Find where the given text appears and provide that cell's center as (X, Y) coordinate. 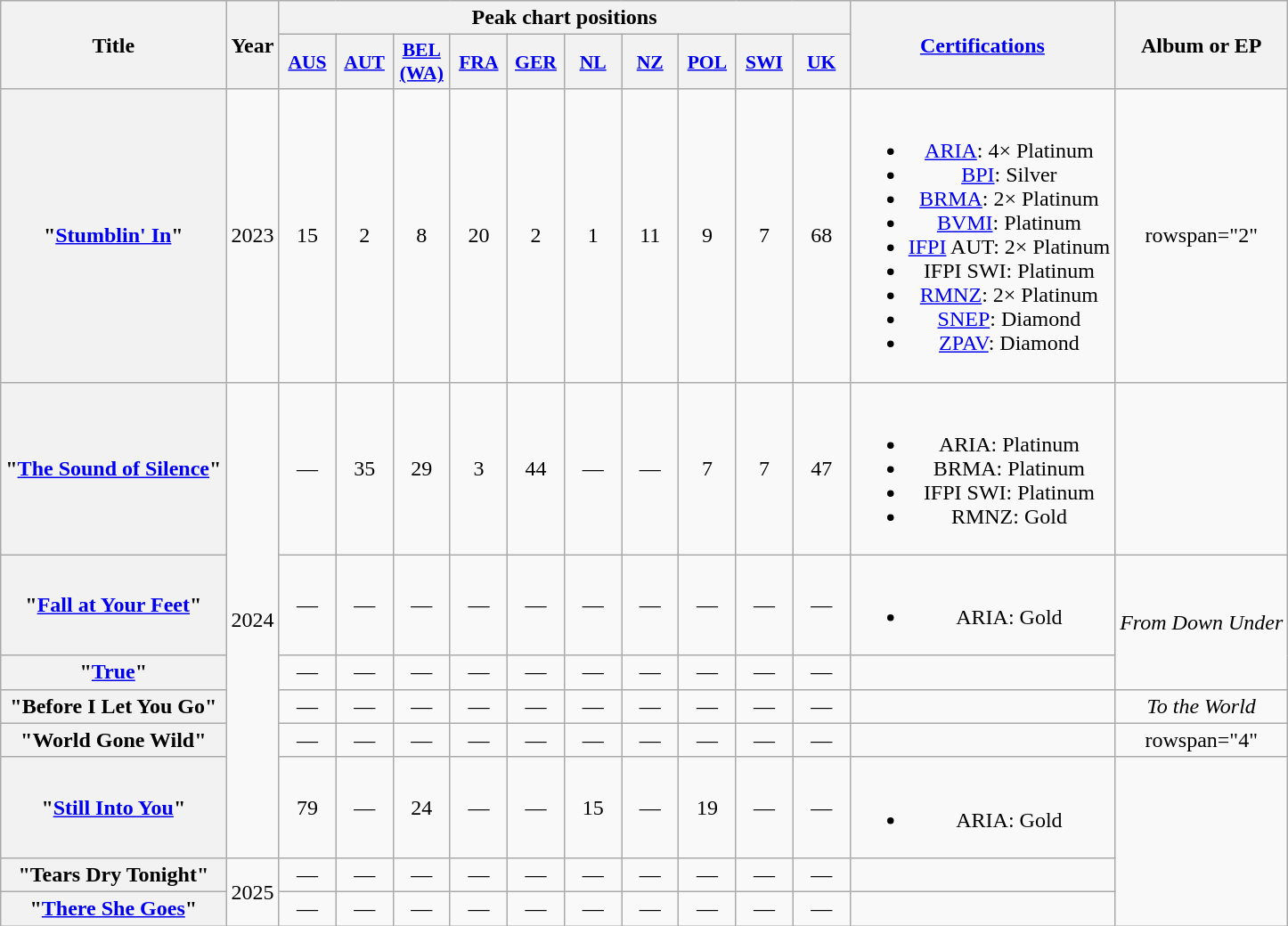
20 (478, 235)
8 (421, 235)
NL (593, 62)
"True" (114, 672)
"Stumblin' In" (114, 235)
UK (821, 62)
"Before I Let You Go" (114, 706)
79 (307, 807)
Peak chart positions (565, 18)
FRA (478, 62)
rowspan="4" (1202, 740)
44 (535, 468)
9 (707, 235)
11 (650, 235)
GER (535, 62)
NZ (650, 62)
Year (253, 45)
68 (821, 235)
Title (114, 45)
SWI (764, 62)
"Fall at Your Feet" (114, 605)
"Tears Dry Tonight" (114, 874)
rowspan="2" (1202, 235)
"The Sound of Silence" (114, 468)
2024 (253, 620)
BEL(WA) (421, 62)
AUT (364, 62)
24 (421, 807)
"There She Goes" (114, 908)
3 (478, 468)
Certifications (982, 45)
19 (707, 807)
To the World (1202, 706)
29 (421, 468)
2025 (253, 891)
2023 (253, 235)
47 (821, 468)
ARIA: PlatinumBRMA: PlatinumIFPI SWI: PlatinumRMNZ: Gold (982, 468)
AUS (307, 62)
POL (707, 62)
"World Gone Wild" (114, 740)
From Down Under (1202, 621)
1 (593, 235)
Album or EP (1202, 45)
"Still Into You" (114, 807)
ARIA: 4× PlatinumBPI: SilverBRMA: 2× PlatinumBVMI: PlatinumIFPI AUT: 2× PlatinumIFPI SWI: PlatinumRMNZ: 2× PlatinumSNEP: DiamondZPAV: Diamond (982, 235)
35 (364, 468)
